Capture the cell that displays the provided text and extract its (x, y) central coordinate. 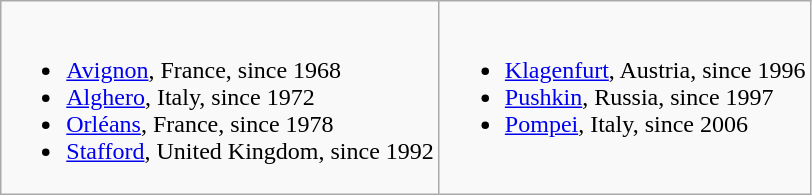
Klagenfurt, Austria, since 1996 Pushkin, Russia, since 1997 Pompei, Italy, since 2006 (625, 98)
Avignon, France, since 1968 Alghero, Italy, since 1972 Orléans, France, since 1978 Stafford, United Kingdom, since 1992 (220, 98)
